Search for the cell housing the specified text and yield its (X, Y) center coordinate. 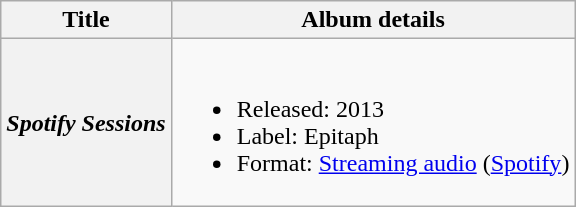
Released: 2013Label: EpitaphFormat: Streaming audio (Spotify) (373, 122)
Spotify Sessions (86, 122)
Title (86, 20)
Album details (373, 20)
